Capture the cell that displays the provided text and extract its [x, y] central coordinate. 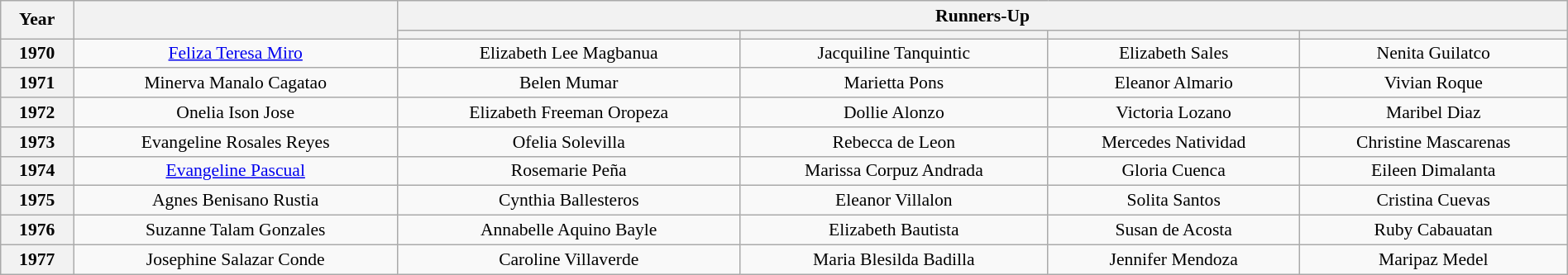
Rosemarie Peña [569, 171]
Gloria Cuenca [1174, 171]
1971 [37, 83]
Maribel Diaz [1433, 112]
Maripaz Medel [1433, 259]
Ofelia Solevilla [569, 142]
Belen Mumar [569, 83]
Susan de Acosta [1174, 230]
Vivian Roque [1433, 83]
Elizabeth Freeman Oropeza [569, 112]
Josephine Salazar Conde [236, 259]
Ruby Cabauatan [1433, 230]
Agnes Benisano Rustia [236, 201]
1972 [37, 112]
Elizabeth Bautista [894, 230]
1973 [37, 142]
Cynthia Ballesteros [569, 201]
1975 [37, 201]
Christine Mascarenas [1433, 142]
Victoria Lozano [1174, 112]
Marissa Corpuz Andrada [894, 171]
Onelia Ison Jose [236, 112]
Annabelle Aquino Bayle [569, 230]
1976 [37, 230]
Runners-Up [982, 16]
Eileen Dimalanta [1433, 171]
1970 [37, 54]
Minerva Manalo Cagatao [236, 83]
Elizabeth Sales [1174, 54]
Elizabeth Lee Magbanua [569, 54]
Dollie Alonzo [894, 112]
Eleanor Villalon [894, 201]
Rebecca de Leon [894, 142]
Jacquiline Tanquintic [894, 54]
Evangeline Rosales Reyes [236, 142]
Marietta Pons [894, 83]
Solita Santos [1174, 201]
Feliza Teresa Miro [236, 54]
Evangeline Pascual [236, 171]
Year [37, 20]
Mercedes Natividad [1174, 142]
1977 [37, 259]
Nenita Guilatco [1433, 54]
Jennifer Mendoza [1174, 259]
Cristina Cuevas [1433, 201]
1974 [37, 171]
Suzanne Talam Gonzales [236, 230]
Eleanor Almario [1174, 83]
Caroline Villaverde [569, 259]
Maria Blesilda Badilla [894, 259]
